Find where the given text appears and provide that cell's center as (x, y) coordinate. 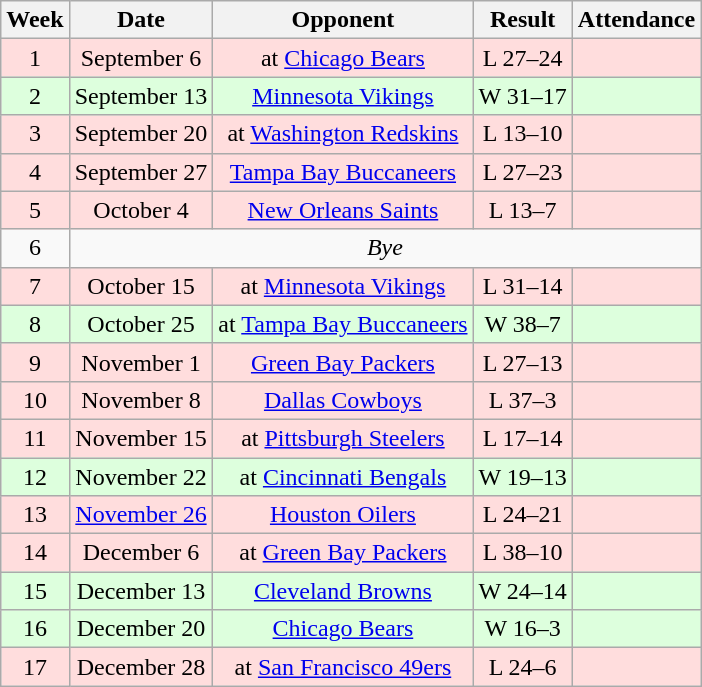
at Washington Redskins (343, 134)
W 24–14 (522, 591)
at Tampa Bay Buccaneers (343, 324)
Date (141, 20)
at Chicago Bears (343, 58)
October 25 (141, 324)
L 31–14 (522, 286)
Bye (385, 248)
W 19–13 (522, 477)
7 (35, 286)
13 (35, 515)
3 (35, 134)
2 (35, 96)
L 27–24 (522, 58)
4 (35, 172)
8 (35, 324)
at Pittsburgh Steelers (343, 438)
L 24–21 (522, 515)
9 (35, 362)
L 24–6 (522, 667)
L 17–14 (522, 438)
L 27–13 (522, 362)
at Cincinnati Bengals (343, 477)
10 (35, 400)
November 22 (141, 477)
Chicago Bears (343, 629)
September 27 (141, 172)
at San Francisco 49ers (343, 667)
October 4 (141, 210)
L 27–23 (522, 172)
6 (35, 248)
November 1 (141, 362)
W 31–17 (522, 96)
Tampa Bay Buccaneers (343, 172)
Attendance (636, 20)
September 6 (141, 58)
L 38–10 (522, 553)
14 (35, 553)
November 26 (141, 515)
at Green Bay Packers (343, 553)
September 13 (141, 96)
Minnesota Vikings (343, 96)
15 (35, 591)
December 20 (141, 629)
16 (35, 629)
W 16–3 (522, 629)
at Minnesota Vikings (343, 286)
Opponent (343, 20)
11 (35, 438)
L 13–10 (522, 134)
12 (35, 477)
5 (35, 210)
Houston Oilers (343, 515)
New Orleans Saints (343, 210)
November 8 (141, 400)
W 38–7 (522, 324)
L 13–7 (522, 210)
Green Bay Packers (343, 362)
December 13 (141, 591)
Result (522, 20)
Dallas Cowboys (343, 400)
November 15 (141, 438)
September 20 (141, 134)
October 15 (141, 286)
December 6 (141, 553)
December 28 (141, 667)
Week (35, 20)
L 37–3 (522, 400)
1 (35, 58)
17 (35, 667)
Cleveland Browns (343, 591)
